For the text-containing cell, return its midpoint in [X, Y] coordinate format. 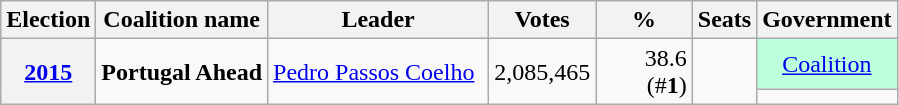
Coalition [827, 64]
Government [827, 20]
Election [48, 20]
Pedro Passos Coelho [378, 72]
2015 [48, 72]
Votes [542, 20]
Portugal Ahead [182, 72]
2,085,465 [542, 72]
Seats [724, 20]
Coalition name [182, 20]
% [644, 20]
38.6 (#1) [644, 72]
Leader [378, 20]
